Locate the cell with the specified text and output its [X, Y] center coordinate. 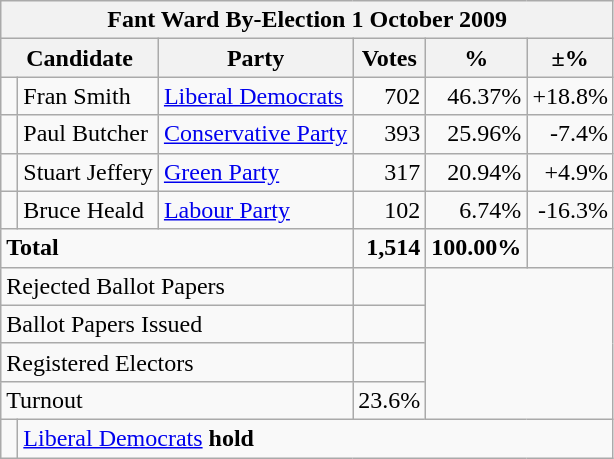
25.96% [476, 134]
Bruce Heald [88, 210]
-7.4% [570, 134]
Ballot Papers Issued [177, 324]
+18.8% [570, 96]
Registered Electors [177, 362]
23.6% [390, 400]
1,514 [390, 248]
Fran Smith [88, 96]
Votes [390, 58]
393 [390, 134]
46.37% [476, 96]
Candidate [80, 58]
317 [390, 172]
-16.3% [570, 210]
Stuart Jeffery [88, 172]
Liberal Democrats hold [316, 438]
+4.9% [570, 172]
Total [177, 248]
±% [570, 58]
102 [390, 210]
% [476, 58]
Turnout [177, 400]
20.94% [476, 172]
Liberal Democrats [255, 96]
100.00% [476, 248]
Labour Party [255, 210]
6.74% [476, 210]
702 [390, 96]
Conservative Party [255, 134]
Rejected Ballot Papers [177, 286]
Green Party [255, 172]
Paul Butcher [88, 134]
Fant Ward By-Election 1 October 2009 [308, 20]
Party [255, 58]
